Provide the (X, Y) coordinate of the cell's center where the given text is located.  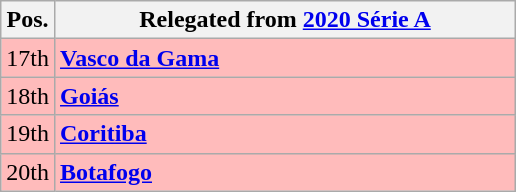
Pos. (28, 20)
18th (28, 96)
20th (28, 172)
Goiás (284, 96)
Coritiba (284, 134)
19th (28, 134)
Vasco da Gama (284, 58)
17th (28, 58)
Relegated from 2020 Série A (284, 20)
Botafogo (284, 172)
